Provide the (x, y) coordinate of the cell's center where the given text is located.  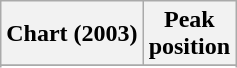
Chart (2003) (72, 34)
Peakposition (189, 34)
